Find where the given text appears and provide that cell's center as (x, y) coordinate. 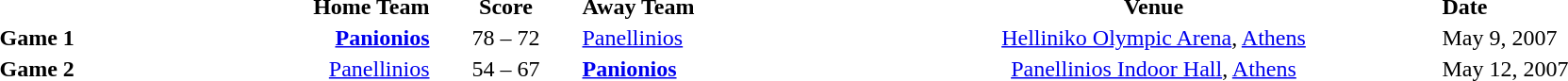
78 – 72 (505, 38)
Panellinios (724, 38)
Helliniko Olympic Arena, Athens (1154, 38)
Panionios (289, 38)
